Identify which cell holds the provided text, then report its (X, Y) central coordinate. 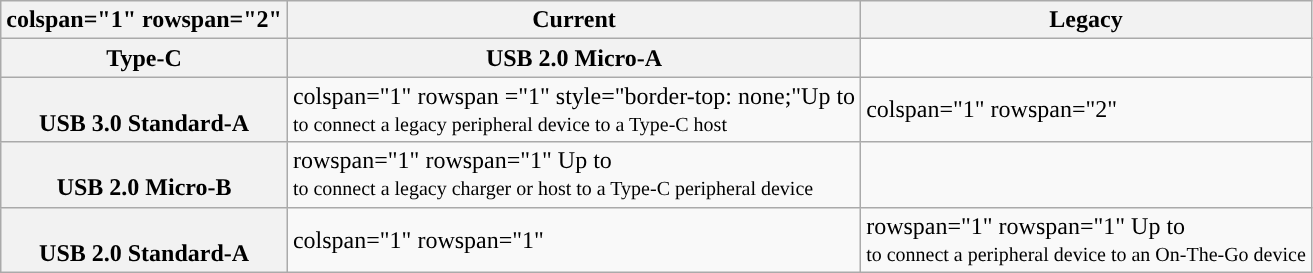
rowspan="1" rowspan="1" Up to to connect a legacy charger or host to a Type‑C peripheral device (574, 174)
colspan="1" rowspan="1" (574, 240)
rowspan="1" rowspan="1" Up to to connect a peripheral device to an On-The-Go device (1086, 240)
USB 2.0 Standard‑A (144, 240)
USB 2.0 Micro‑B (144, 174)
USB 3.0 Standard‑A (144, 110)
Type-C (144, 58)
Current (574, 20)
USB 2.0 Micro‑A (574, 58)
Legacy (1086, 20)
colspan="1" rowspan ="1" style="border-top: none;"Up to to connect a legacy peripheral device to a Type‑C host (574, 110)
